Return the (X, Y) coordinate for the center point of the cell that contains the specified text.  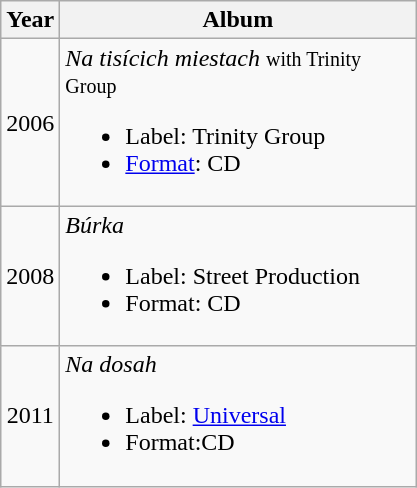
2006 (30, 122)
Na tisícich miestach with Trinity GroupLabel: Trinity GroupFormat: CD (238, 122)
BúrkaLabel: Street ProductionFormat: CD (238, 276)
Album (238, 20)
2011 (30, 416)
Year (30, 20)
2008 (30, 276)
Na dosahLabel: UniversalFormat:CD (238, 416)
